Determine the (X, Y) coordinate at the center of the cell enclosing the given text.  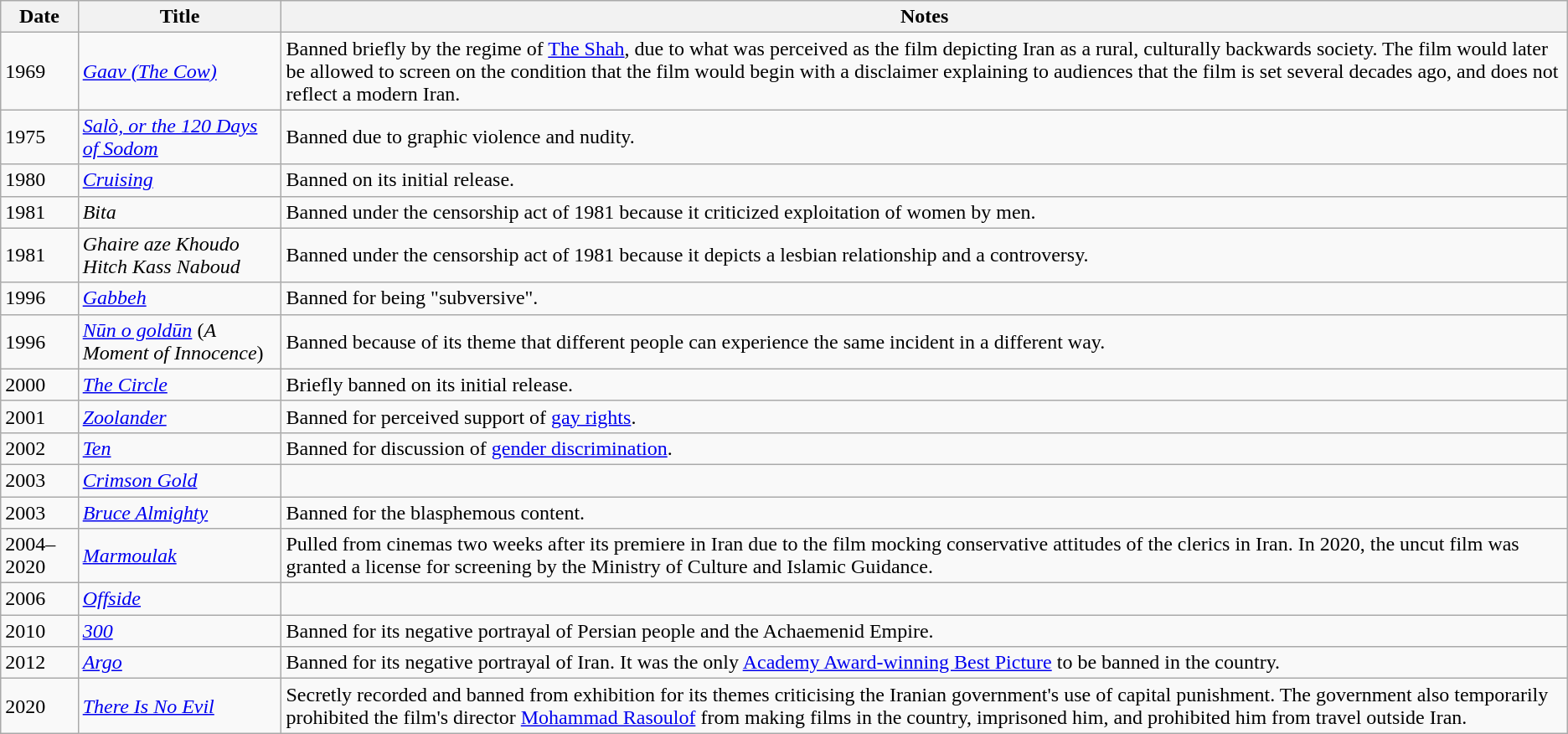
2020 (39, 706)
Salò, or the 120 Days of Sodom (179, 137)
1980 (39, 180)
Nūn o goldūn (A Moment of Innocence) (179, 342)
Banned under the censorship act of 1981 because it criticized exploitation of women by men. (925, 212)
1969 (39, 71)
Gabbeh (179, 298)
2004–2020 (39, 556)
1975 (39, 137)
Banned due to graphic violence and nudity. (925, 137)
Bita (179, 212)
Bruce Almighty (179, 512)
Cruising (179, 180)
2012 (39, 663)
Offside (179, 599)
There Is No Evil (179, 706)
2002 (39, 448)
Zoolander (179, 416)
2010 (39, 631)
Notes (925, 17)
Gaav (The Cow) (179, 71)
Ten (179, 448)
Marmoulak (179, 556)
300 (179, 631)
Banned under the censorship act of 1981 because it depicts a lesbian relationship and a controversy. (925, 255)
2001 (39, 416)
Banned for its negative portrayal of Persian people and the Achaemenid Empire. (925, 631)
Banned for discussion of gender discrimination. (925, 448)
Date (39, 17)
Title (179, 17)
Banned because of its theme that different people can experience the same incident in a different way. (925, 342)
Banned for its negative portrayal of Iran. It was the only Academy Award-winning Best Picture to be banned in the country. (925, 663)
Banned for perceived support of gay rights. (925, 416)
Ghaire aze Khoudo Hitch Kass Naboud (179, 255)
Argo (179, 663)
Banned on its initial release. (925, 180)
Crimson Gold (179, 480)
2000 (39, 385)
Briefly banned on its initial release. (925, 385)
2006 (39, 599)
Banned for the blasphemous content. (925, 512)
Banned for being "subversive". (925, 298)
The Circle (179, 385)
